Determine the [X, Y] coordinate at the center of the cell enclosing the given text.  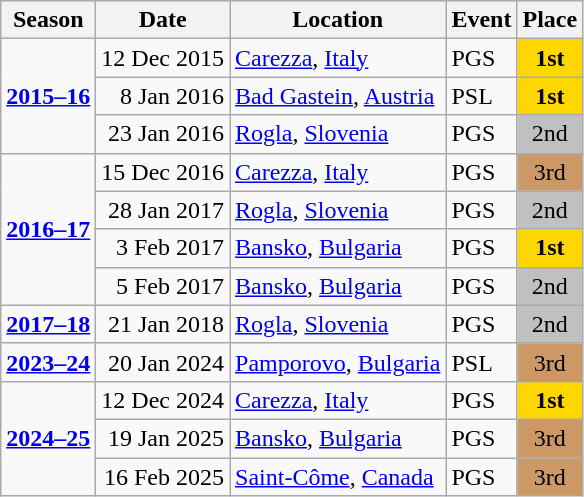
19 Jan 2025 [163, 438]
15 Dec 2016 [163, 172]
3 Feb 2017 [163, 248]
Date [163, 20]
5 Feb 2017 [163, 286]
23 Jan 2016 [163, 134]
Bad Gastein, Austria [338, 96]
20 Jan 2024 [163, 362]
Pamporovo, Bulgaria [338, 362]
Season [48, 20]
28 Jan 2017 [163, 210]
2017–18 [48, 324]
12 Dec 2015 [163, 58]
2023–24 [48, 362]
2015–16 [48, 96]
21 Jan 2018 [163, 324]
Saint-Côme, Canada [338, 477]
Place [550, 20]
2024–25 [48, 438]
Event [482, 20]
8 Jan 2016 [163, 96]
2016–17 [48, 229]
Location [338, 20]
16 Feb 2025 [163, 477]
12 Dec 2024 [163, 400]
